Determine the (X, Y) coordinate at the center of the cell enclosing the given text.  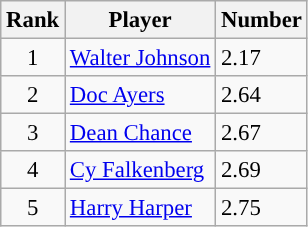
Harry Harper (140, 208)
5 (33, 208)
2.17 (262, 58)
Dean Chance (140, 133)
2 (33, 95)
4 (33, 170)
2.69 (262, 170)
2.75 (262, 208)
Walter Johnson (140, 58)
Doc Ayers (140, 95)
Rank (33, 20)
Number (262, 20)
Player (140, 20)
1 (33, 58)
Cy Falkenberg (140, 170)
2.67 (262, 133)
2.64 (262, 95)
3 (33, 133)
